Detect which cell encompasses the target text, then output its [x, y] center coordinate. 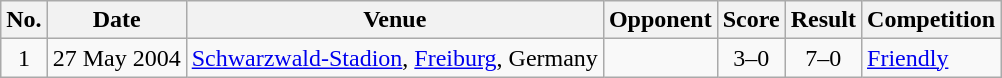
Friendly [932, 58]
7–0 [823, 58]
Schwarzwald-Stadion, Freiburg, Germany [394, 58]
Competition [932, 20]
27 May 2004 [116, 58]
3–0 [751, 58]
Score [751, 20]
Opponent [660, 20]
Date [116, 20]
1 [24, 58]
Result [823, 20]
Venue [394, 20]
No. [24, 20]
